Search for the cell housing the specified text and yield its [X, Y] center coordinate. 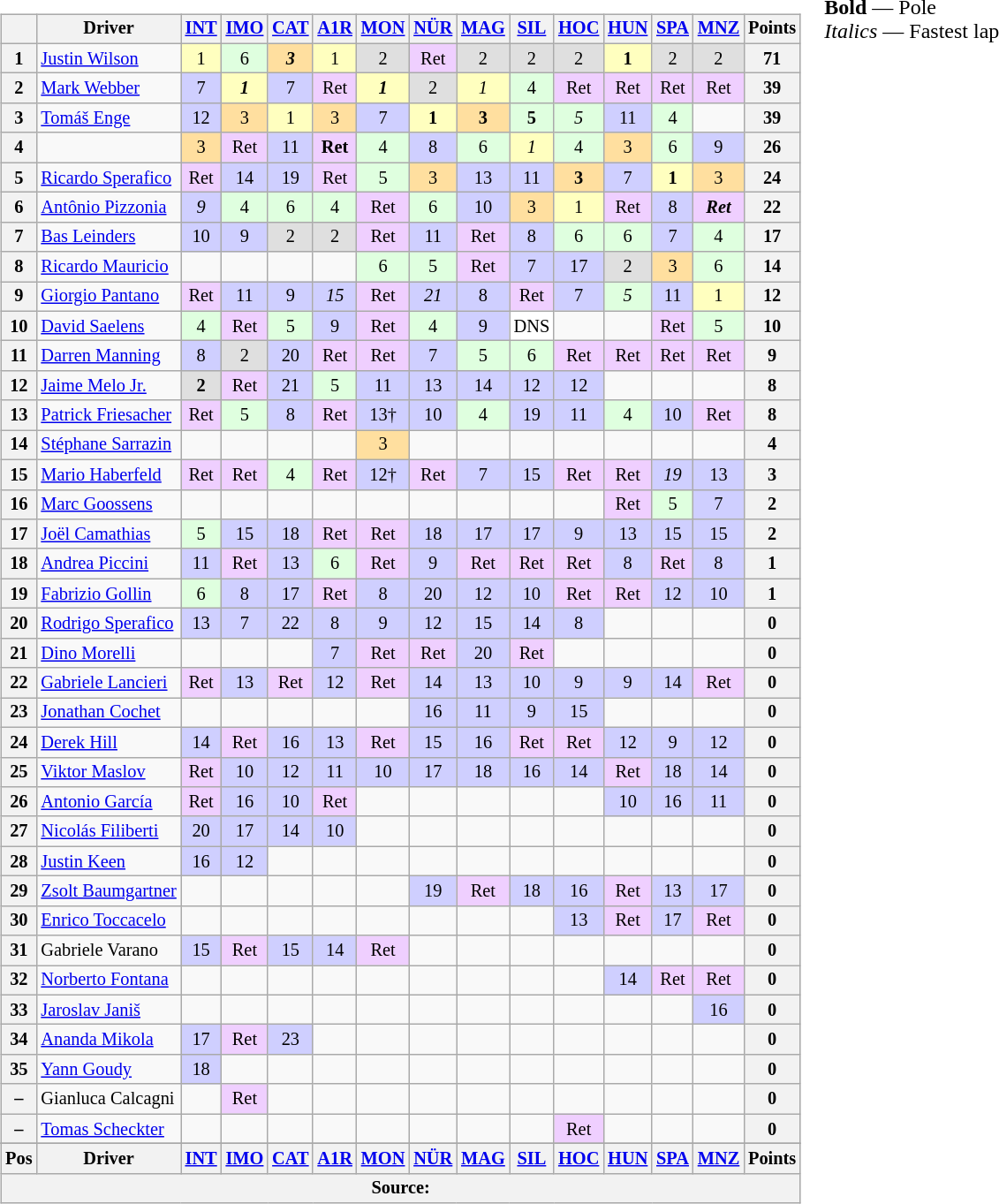
Patrick Friesacher [108, 415]
Joël Camathias [108, 534]
Fabrizio Gollin [108, 594]
Justin Keen [108, 861]
71 [772, 58]
Gabriele Lancieri [108, 683]
28 [19, 861]
29 [19, 891]
Darren Manning [108, 356]
Ananda Mikola [108, 1040]
Tomas Scheckter [108, 1129]
Mark Webber [108, 88]
Rodrigo Sperafico [108, 624]
Pos [19, 1159]
Marc Goossens [108, 504]
David Saelens [108, 326]
Source: [401, 1188]
Antonio García [108, 802]
Enrico Toccacelo [108, 920]
Jaime Melo Jr. [108, 386]
Yann Goudy [108, 1070]
Justin Wilson [108, 58]
Giorgio Pantano [108, 297]
12† [383, 474]
Zsolt Baumgartner [108, 891]
DNS [532, 326]
35 [19, 1070]
Andrea Piccini [108, 564]
Ricardo Sperafico [108, 178]
31 [19, 950]
Stéphane Sarrazin [108, 445]
25 [19, 772]
Derek Hill [108, 742]
33 [19, 1010]
Jaroslav Janiš [108, 1010]
32 [19, 981]
Dino Morelli [108, 653]
Jonathan Cochet [108, 713]
Ricardo Mauricio [108, 267]
Nicolás Filiberti [108, 831]
34 [19, 1040]
Viktor Maslov [108, 772]
Mario Haberfeld [108, 474]
13† [383, 415]
Bas Leinders [108, 237]
Norberto Fontana [108, 981]
30 [19, 920]
Antônio Pizzonia [108, 208]
Tomáš Enge [108, 118]
Gabriele Varano [108, 950]
Gianluca Calcagni [108, 1099]
27 [19, 831]
